Find where the given text appears and provide that cell's center as [X, Y] coordinate. 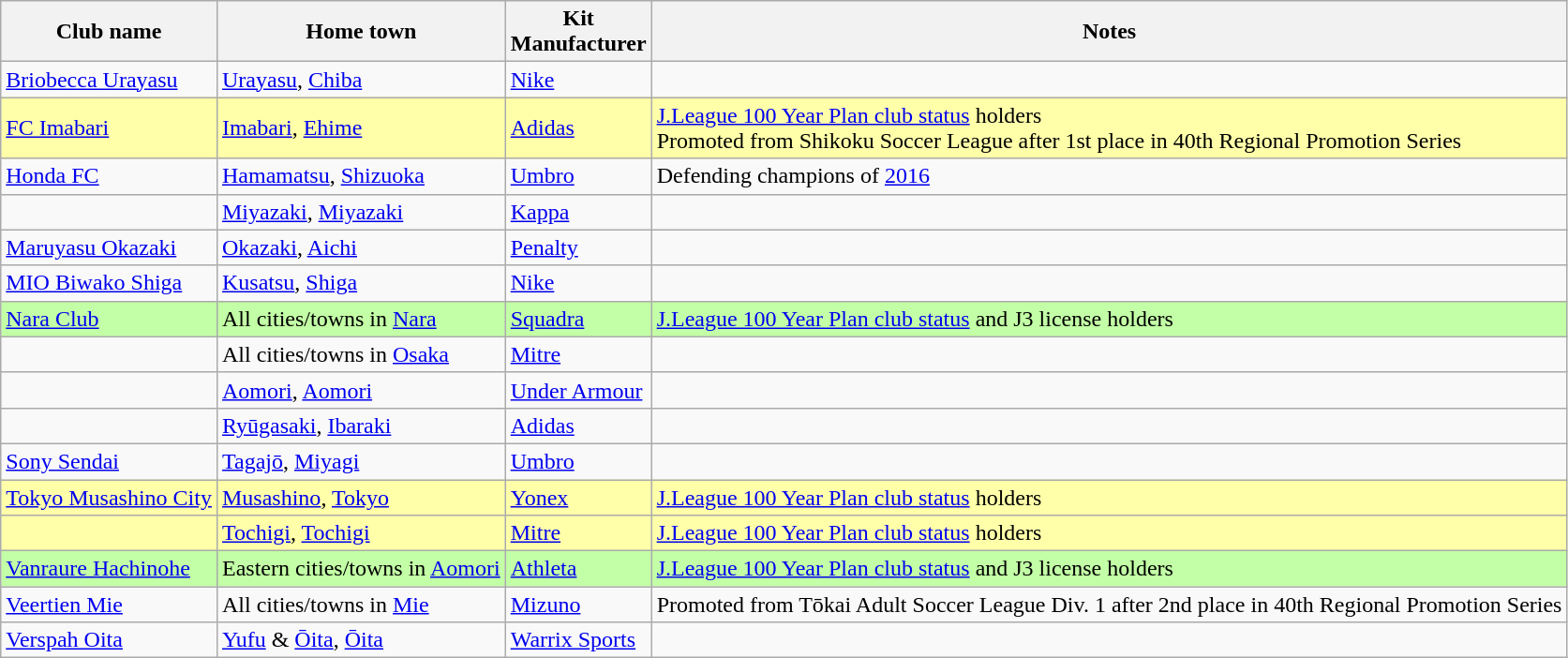
Nara Club [109, 319]
J.League 100 Year Plan club status holdersPromoted from Shikoku Soccer League after 1st place in 40th Regional Promotion Series [1110, 127]
Eastern cities/towns in Aomori [361, 569]
Kappa [578, 212]
All cities/towns in Nara [361, 319]
MIO Biwako Shiga [109, 283]
Tagajō, Miyagi [361, 461]
Promoted from Tōkai Adult Soccer League Div. 1 after 2nd place in 40th Regional Promotion Series [1110, 605]
Vanraure Hachinohe [109, 569]
All cities/towns in Mie [361, 605]
Club name [109, 32]
Home town [361, 32]
Aomori, Aomori [361, 390]
Veertien Mie [109, 605]
Honda FC [109, 176]
All cities/towns in Osaka [361, 354]
Tochigi, Tochigi [361, 533]
Verspah Oita [109, 640]
Maruyasu Okazaki [109, 247]
Imabari, Ehime [361, 127]
Yonex [578, 498]
Urayasu, Chiba [361, 80]
Hamamatsu, Shizuoka [361, 176]
KitManufacturer [578, 32]
Notes [1110, 32]
Kusatsu, Shiga [361, 283]
Musashino, Tokyo [361, 498]
Penalty [578, 247]
Sony Sendai [109, 461]
Tokyo Musashino City [109, 498]
Under Armour [578, 390]
Briobecca Urayasu [109, 80]
Yufu & Ōita, Ōita [361, 640]
Okazaki, Aichi [361, 247]
Miyazaki, Miyazaki [361, 212]
Mizuno [578, 605]
Defending champions of 2016 [1110, 176]
Ryūgasaki, Ibaraki [361, 426]
Warrix Sports [578, 640]
FC Imabari [109, 127]
Squadra [578, 319]
Athleta [578, 569]
